Return [X, Y] of the center of cell containing provided text 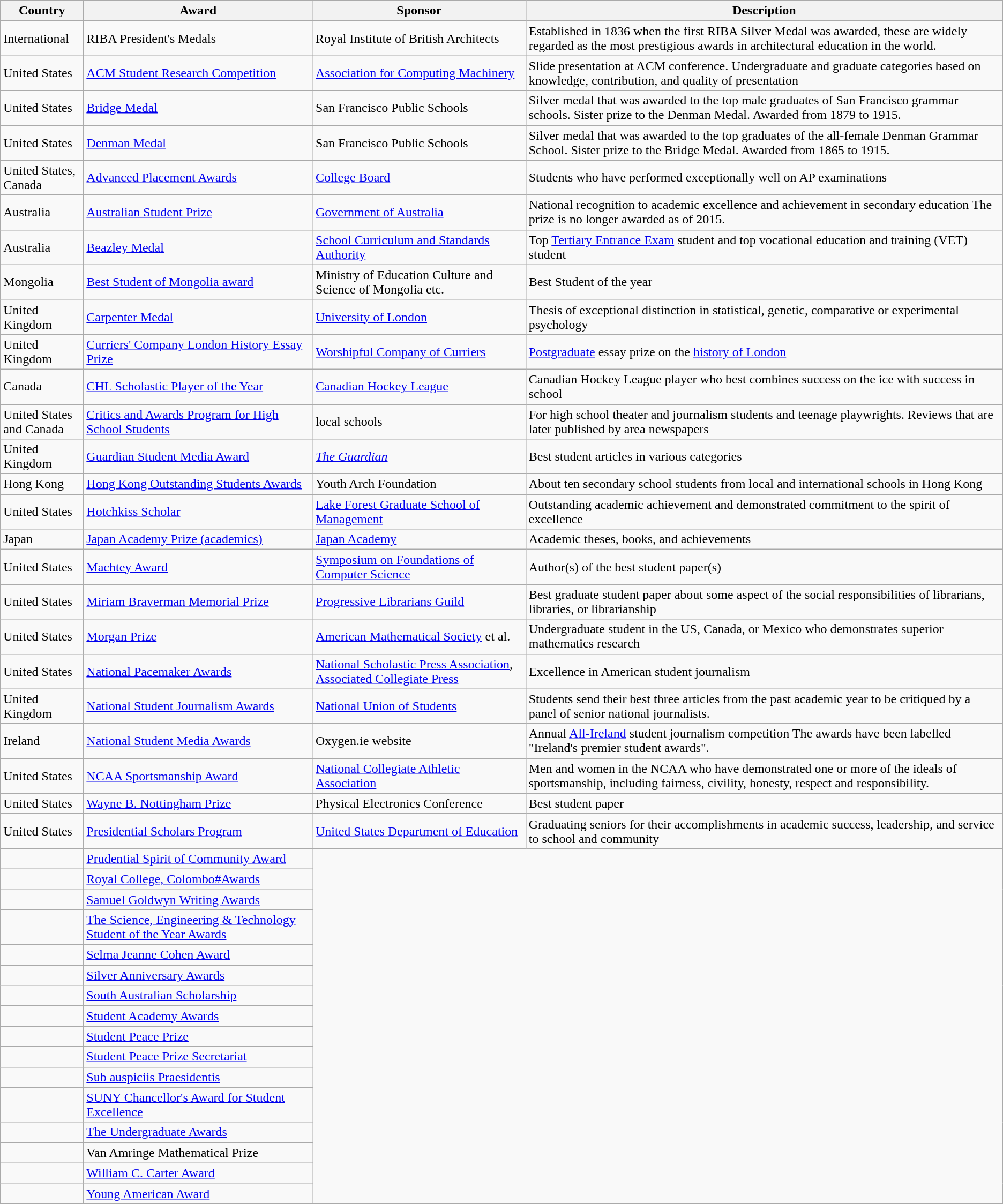
Association for Computing Machinery [420, 73]
Symposium on Foundations of Computer Science [420, 567]
Best Student of the year [764, 282]
Best student paper [764, 803]
The Undergraduate Awards [198, 1132]
Bridge Medal [198, 108]
Miriam Braverman Memorial Prize [198, 602]
local schools [420, 421]
Undergraduate student in the US, Canada, or Mexico who demonstrates superior mathematics research [764, 636]
Outstanding academic achievement and demonstrated commitment to the spirit of excellence [764, 512]
Beazley Medal [198, 247]
The Science, Engineering & Technology Student of the Year Awards [198, 928]
Young American Award [198, 1193]
Denman Medal [198, 142]
About ten secondary school students from local and international schools in Hong Kong [764, 484]
Mongolia [42, 282]
Government of Australia [420, 212]
NCAA Sportsmanship Award [198, 776]
National Student Media Awards [198, 741]
Thesis of exceptional distinction in statistical, genetic, comparative or experimental psychology [764, 317]
National Pacemaker Awards [198, 672]
Curriers' Company London History Essay Prize [198, 351]
Top Tertiary Entrance Exam student and top vocational education and training (VET) student [764, 247]
Student Academy Awards [198, 1016]
Samuel Goldwyn Writing Awards [198, 899]
American Mathematical Society et al. [420, 636]
National Student Journalism Awards [198, 706]
Royal Institute of British Architects [420, 39]
Worshipful Company of Curriers [420, 351]
National recognition to academic excellence and achievement in secondary education The prize is no longer awarded as of 2015. [764, 212]
Selma Jeanne Cohen Award [198, 955]
The Guardian [420, 456]
Royal College, Colombo#Awards [198, 879]
Canadian Hockey League [420, 387]
Lake Forest Graduate School of Management [420, 512]
National Collegiate Athletic Association [420, 776]
Excellence in American student journalism [764, 672]
Youth Arch Foundation [420, 484]
CHL Scholastic Player of the Year [198, 387]
Ireland [42, 741]
Graduating seniors for their accomplishments in academic success, leadership, and service to school and community [764, 831]
Australian Student Prize [198, 212]
Van Amringe Mathematical Prize [198, 1153]
South Australian Scholarship [198, 996]
Silver Anniversary Awards [198, 975]
Sub auspiciis Praesidentis [198, 1077]
Award [198, 11]
Academic theses, books, and achievements [764, 539]
Critics and Awards Program for High School Students [198, 421]
Best Student of Mongolia award [198, 282]
Country [42, 11]
Ministry of Education Culture and Science of Mongolia etc. [420, 282]
School Curriculum and Standards Authority [420, 247]
For high school theater and journalism students and teenage playwrights. Reviews that are later published by area newspapers [764, 421]
Japan Academy Prize (academics) [198, 539]
Student Peace Prize Secretariat [198, 1057]
National Scholastic Press Association, Associated Collegiate Press [420, 672]
United States Department of Education [420, 831]
College Board [420, 178]
Japan Academy [420, 539]
Physical Electronics Conference [420, 803]
Hong Kong [42, 484]
National Union of Students [420, 706]
United States and Canada [42, 421]
Author(s) of the best student paper(s) [764, 567]
Wayne B. Nottingham Prize [198, 803]
Presidential Scholars Program [198, 831]
Guardian Student Media Award [198, 456]
Postgraduate essay prize on the history of London [764, 351]
Oxygen.ie website [420, 741]
William C. Carter Award [198, 1173]
Machtey Award [198, 567]
Students send their best three articles from the past academic year to be critiqued by a panel of senior national journalists. [764, 706]
Students who have performed exceptionally well on AP examinations [764, 178]
SUNY Chancellor's Award for Student Excellence [198, 1104]
Slide presentation at ACM conference. Undergraduate and graduate categories based on knowledge, contribution, and quality of presentation [764, 73]
International [42, 39]
United States, Canada [42, 178]
Student Peace Prize [198, 1036]
Sponsor [420, 11]
Advanced Placement Awards [198, 178]
Best graduate student paper about some aspect of the social responsibilities of librarians, libraries, or librarianship [764, 602]
Canadian Hockey League player who best combines success on the ice with success in school [764, 387]
RIBA President's Medals [198, 39]
Carpenter Medal [198, 317]
Prudential Spirit of Community Award [198, 859]
Description [764, 11]
ACM Student Research Competition [198, 73]
Japan [42, 539]
Best student articles in various categories [764, 456]
Hong Kong Outstanding Students Awards [198, 484]
Morgan Prize [198, 636]
Progressive Librarians Guild [420, 602]
University of London [420, 317]
Annual All-Ireland student journalism competition The awards have been labelled "Ireland's premier student awards". [764, 741]
Canada [42, 387]
Hotchkiss Scholar [198, 512]
